From the cell containing the given text, extract its center point as [x, y] coordinate. 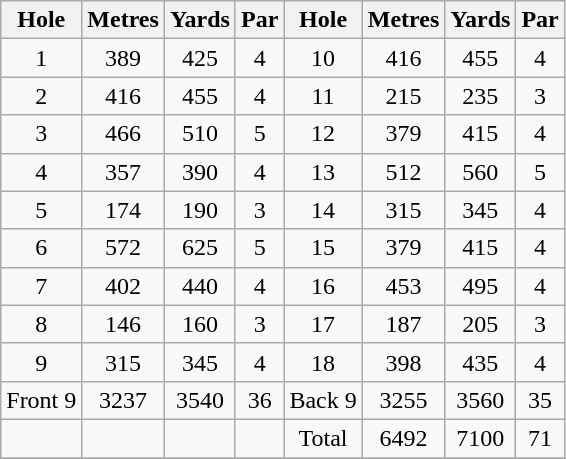
572 [124, 248]
Back 9 [323, 400]
174 [124, 210]
35 [540, 400]
512 [404, 172]
389 [124, 58]
440 [200, 286]
466 [124, 134]
435 [480, 362]
71 [540, 438]
8 [42, 324]
425 [200, 58]
187 [404, 324]
6492 [404, 438]
Front 9 [42, 400]
7100 [480, 438]
160 [200, 324]
10 [323, 58]
3540 [200, 400]
510 [200, 134]
Total [323, 438]
398 [404, 362]
390 [200, 172]
17 [323, 324]
18 [323, 362]
6 [42, 248]
1 [42, 58]
453 [404, 286]
2 [42, 96]
7 [42, 286]
205 [480, 324]
495 [480, 286]
190 [200, 210]
215 [404, 96]
16 [323, 286]
12 [323, 134]
146 [124, 324]
15 [323, 248]
9 [42, 362]
357 [124, 172]
3237 [124, 400]
402 [124, 286]
3560 [480, 400]
625 [200, 248]
36 [259, 400]
14 [323, 210]
235 [480, 96]
3255 [404, 400]
560 [480, 172]
11 [323, 96]
13 [323, 172]
